Pinpoint the cell where the given text exists, returning its (x, y) midpoint coordinate. 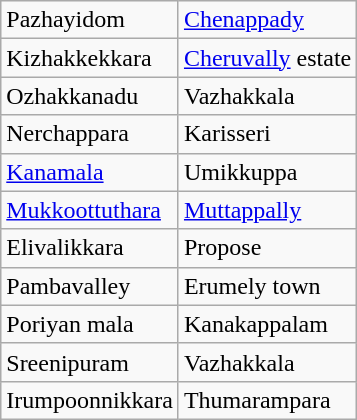
Chenappady (267, 20)
Umikkuppa (267, 172)
Elivalikkara (90, 248)
Poriyan mala (90, 324)
Pambavalley (90, 286)
Pazhayidom (90, 20)
Erumely town (267, 286)
Sreenipuram (90, 362)
Kanamala (90, 172)
Muttappally (267, 210)
Kanakappalam (267, 324)
Thumarampara (267, 400)
Cheruvally estate (267, 58)
Ozhakkanadu (90, 96)
Mukkoottuthara (90, 210)
Irumpoonnikkara (90, 400)
Nerchappara (90, 134)
Kizhakkekkara (90, 58)
Karisseri (267, 134)
Propose (267, 248)
